Provide the (X, Y) coordinate of the cell's center where the given text is located.  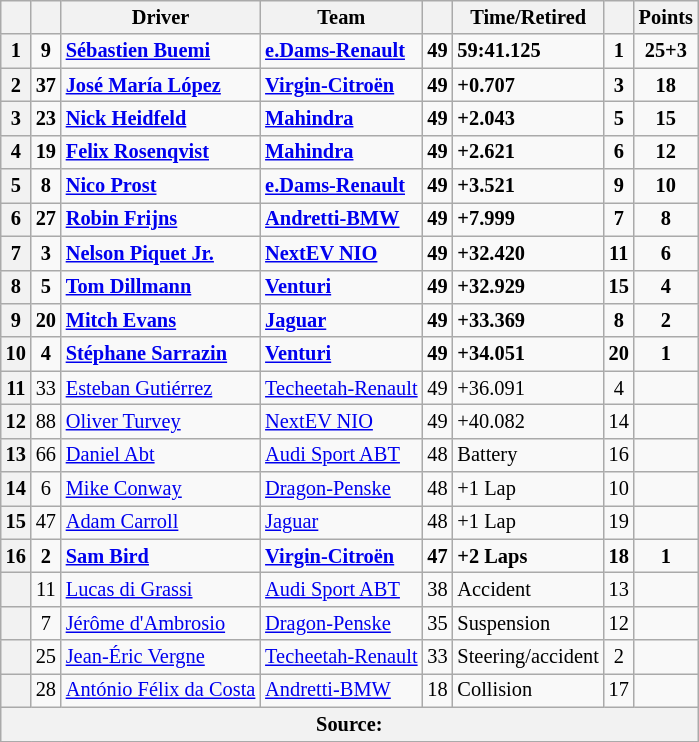
Oliver Turvey (160, 421)
Jean-Éric Vergne (160, 657)
37 (46, 85)
59:41.125 (528, 51)
Time/Retired (528, 17)
Points (666, 17)
25+3 (666, 51)
Nick Heidfeld (160, 118)
Driver (160, 17)
António Félix da Costa (160, 690)
Daniel Abt (160, 455)
38 (437, 589)
28 (46, 690)
Robin Frijns (160, 219)
+32.420 (528, 253)
27 (46, 219)
Team (341, 17)
35 (437, 623)
Tom Dillmann (160, 287)
Jérôme d'Ambrosio (160, 623)
25 (46, 657)
Suspension (528, 623)
+0.707 (528, 85)
Sébastien Buemi (160, 51)
Nico Prost (160, 186)
+36.091 (528, 388)
Esteban Gutiérrez (160, 388)
+2 Laps (528, 556)
Nelson Piquet Jr. (160, 253)
Accident (528, 589)
88 (46, 421)
+33.369 (528, 320)
Mitch Evans (160, 320)
Source: (350, 724)
Sam Bird (160, 556)
Adam Carroll (160, 522)
+2.043 (528, 118)
Battery (528, 455)
+32.929 (528, 287)
+3.521 (528, 186)
23 (46, 118)
Steering/accident (528, 657)
Collision (528, 690)
Stéphane Sarrazin (160, 354)
Mike Conway (160, 489)
+2.621 (528, 152)
+40.082 (528, 421)
17 (619, 690)
+34.051 (528, 354)
66 (46, 455)
Felix Rosenqvist (160, 152)
José María López (160, 85)
+7.999 (528, 219)
Lucas di Grassi (160, 589)
